Detect which cell encompasses the target text, then output its [x, y] center coordinate. 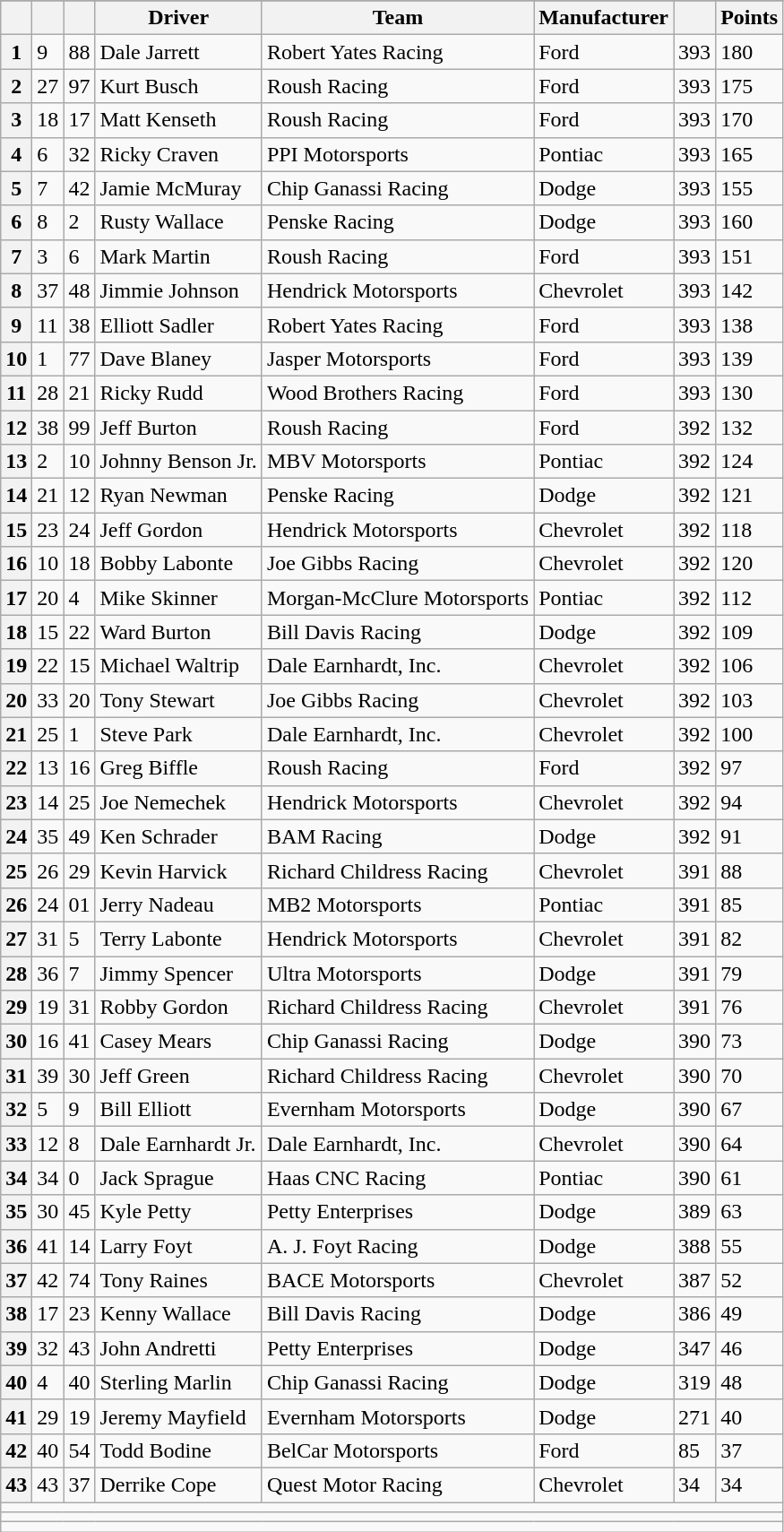
70 [749, 1076]
138 [749, 325]
Jack Sprague [178, 1178]
01 [79, 904]
Steve Park [178, 734]
BAM Racing [398, 836]
170 [749, 120]
MBV Motorsports [398, 462]
91 [749, 836]
Dale Earnhardt Jr. [178, 1144]
118 [749, 530]
388 [695, 1246]
76 [749, 1008]
55 [749, 1246]
347 [695, 1348]
Todd Bodine [178, 1450]
386 [695, 1314]
151 [749, 256]
106 [749, 666]
Jimmy Spencer [178, 973]
74 [79, 1280]
Ken Schrader [178, 836]
Elliott Sadler [178, 325]
Haas CNC Racing [398, 1178]
Kyle Petty [178, 1212]
Jeff Gordon [178, 530]
46 [749, 1348]
100 [749, 734]
155 [749, 188]
94 [749, 802]
Ultra Motorsports [398, 973]
67 [749, 1110]
Jeremy Mayfield [178, 1416]
124 [749, 462]
130 [749, 393]
139 [749, 359]
79 [749, 973]
Ward Burton [178, 632]
Mike Skinner [178, 598]
389 [695, 1212]
121 [749, 496]
Bobby Labonte [178, 564]
45 [79, 1212]
Kevin Harvick [178, 870]
Greg Biffle [178, 768]
Jeff Burton [178, 428]
63 [749, 1212]
Kenny Wallace [178, 1314]
Dale Jarrett [178, 52]
Terry Labonte [178, 939]
52 [749, 1280]
Robby Gordon [178, 1008]
A. J. Foyt Racing [398, 1246]
Michael Waltrip [178, 666]
387 [695, 1280]
Sterling Marlin [178, 1382]
John Andretti [178, 1348]
BelCar Motorsports [398, 1450]
180 [749, 52]
109 [749, 632]
132 [749, 428]
Kurt Busch [178, 86]
MB2 Motorsports [398, 904]
103 [749, 700]
Ricky Craven [178, 154]
Points [749, 18]
319 [695, 1382]
Jamie McMuray [178, 188]
142 [749, 290]
Ryan Newman [178, 496]
Manufacturer [604, 18]
Jasper Motorsports [398, 359]
120 [749, 564]
73 [749, 1042]
64 [749, 1144]
61 [749, 1178]
Casey Mears [178, 1042]
Wood Brothers Racing [398, 393]
99 [79, 428]
Johnny Benson Jr. [178, 462]
Matt Kenseth [178, 120]
Jeff Green [178, 1076]
Quest Motor Racing [398, 1484]
Bill Elliott [178, 1110]
Driver [178, 18]
Ricky Rudd [178, 393]
PPI Motorsports [398, 154]
Derrike Cope [178, 1484]
Team [398, 18]
160 [749, 222]
Mark Martin [178, 256]
175 [749, 86]
Joe Nemechek [178, 802]
112 [749, 598]
54 [79, 1450]
Dave Blaney [178, 359]
165 [749, 154]
Morgan-McClure Motorsports [398, 598]
271 [695, 1416]
Rusty Wallace [178, 222]
BACE Motorsports [398, 1280]
Tony Stewart [178, 700]
Larry Foyt [178, 1246]
82 [749, 939]
0 [79, 1178]
Jerry Nadeau [178, 904]
Jimmie Johnson [178, 290]
77 [79, 359]
Tony Raines [178, 1280]
